For the text-containing cell, return its midpoint in (x, y) coordinate format. 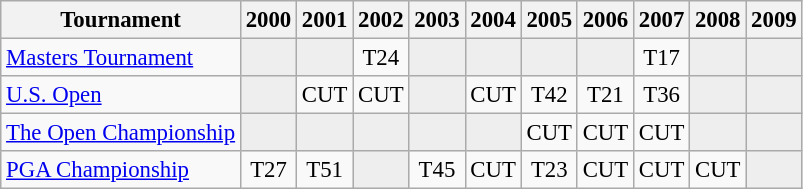
T17 (661, 58)
T51 (325, 170)
2009 (774, 20)
PGA Championship (121, 170)
T42 (549, 95)
U.S. Open (121, 95)
2007 (661, 20)
T45 (437, 170)
The Open Championship (121, 133)
2005 (549, 20)
2004 (493, 20)
2000 (268, 20)
T23 (549, 170)
T27 (268, 170)
2001 (325, 20)
2002 (381, 20)
T21 (605, 95)
T24 (381, 58)
2003 (437, 20)
Masters Tournament (121, 58)
T36 (661, 95)
Tournament (121, 20)
2008 (718, 20)
2006 (605, 20)
